Capture the cell that displays the provided text and extract its (X, Y) central coordinate. 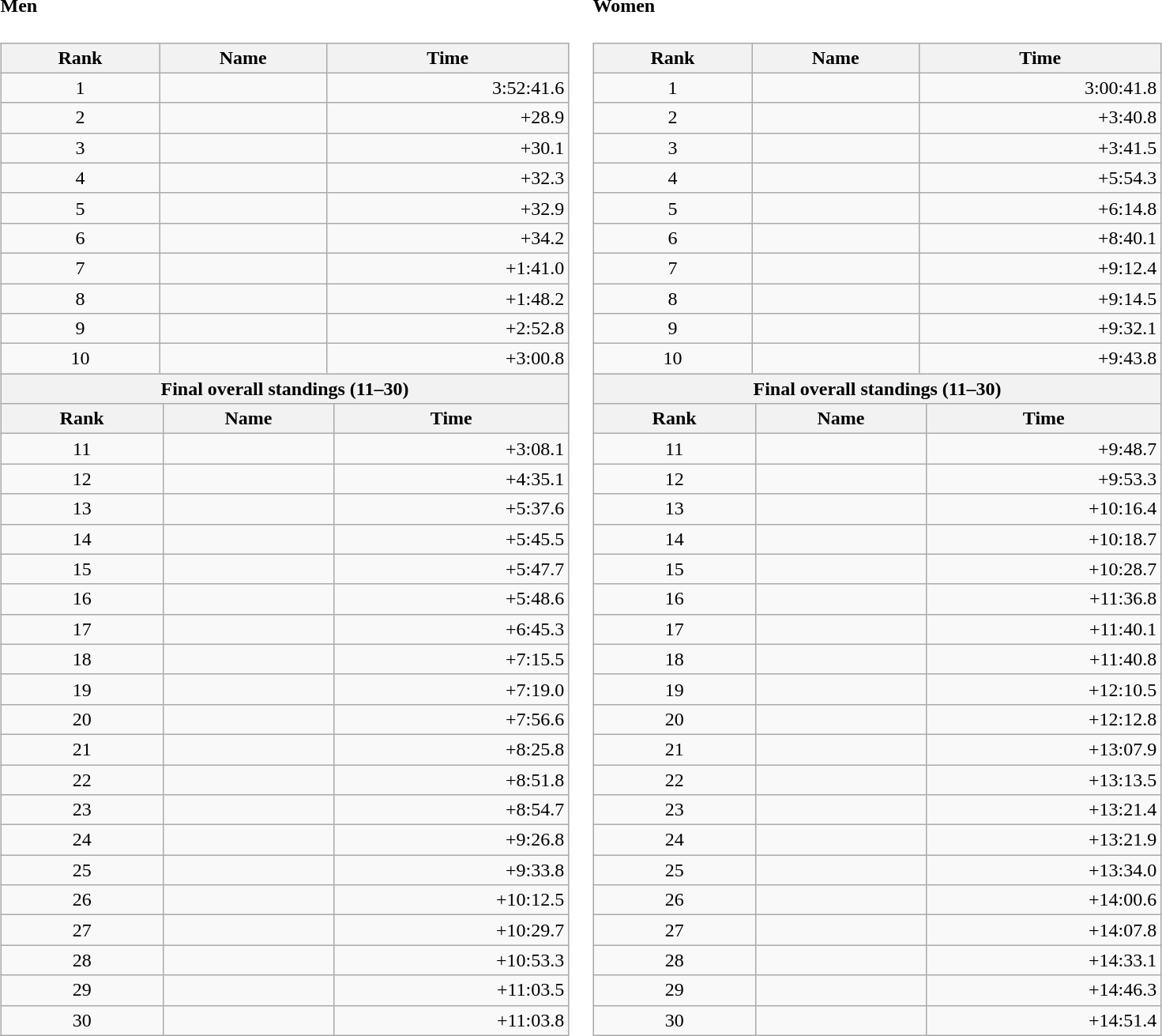
+6:14.8 (1040, 208)
+10:28.7 (1044, 569)
+32.9 (448, 208)
+8:54.7 (452, 810)
+3:40.8 (1040, 118)
+8:40.1 (1040, 238)
+10:29.7 (452, 930)
+13:21.4 (1044, 810)
+28.9 (448, 118)
+10:53.3 (452, 960)
+14:46.3 (1044, 990)
+4:35.1 (452, 479)
+5:47.7 (452, 569)
+13:07.9 (1044, 749)
+9:12.4 (1040, 268)
+1:48.2 (448, 299)
+11:03.5 (452, 990)
+11:36.8 (1044, 599)
+13:34.0 (1044, 870)
+9:32.1 (1040, 329)
+3:41.5 (1040, 148)
+9:26.8 (452, 840)
+5:54.3 (1040, 178)
+10:18.7 (1044, 539)
+12:10.5 (1044, 689)
+8:25.8 (452, 749)
+6:45.3 (452, 629)
+14:33.1 (1044, 960)
+7:56.6 (452, 719)
+14:00.6 (1044, 900)
+14:51.4 (1044, 1020)
3:00:41.8 (1040, 88)
+12:12.8 (1044, 719)
+30.1 (448, 148)
+9:33.8 (452, 870)
+8:51.8 (452, 780)
+10:12.5 (452, 900)
+3:08.1 (452, 449)
+3:00.8 (448, 359)
+32.3 (448, 178)
+10:16.4 (1044, 509)
+7:19.0 (452, 689)
+5:48.6 (452, 599)
+13:21.9 (1044, 840)
+5:45.5 (452, 539)
+9:43.8 (1040, 359)
+11:03.8 (452, 1020)
+1:41.0 (448, 268)
+11:40.8 (1044, 659)
+14:07.8 (1044, 930)
+13:13.5 (1044, 780)
+7:15.5 (452, 659)
+9:53.3 (1044, 479)
+9:48.7 (1044, 449)
+34.2 (448, 238)
+11:40.1 (1044, 629)
+9:14.5 (1040, 299)
+5:37.6 (452, 509)
3:52:41.6 (448, 88)
+2:52.8 (448, 329)
